Find where the given text appears and provide that cell's center as [x, y] coordinate. 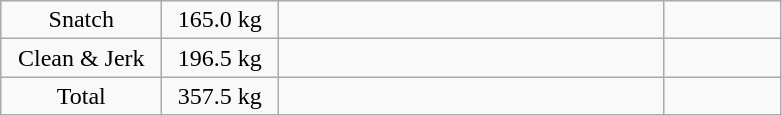
196.5 kg [220, 58]
165.0 kg [220, 20]
357.5 kg [220, 96]
Clean & Jerk [82, 58]
Total [82, 96]
Snatch [82, 20]
